Determine the [X, Y] coordinate at the center of the cell enclosing the given text.  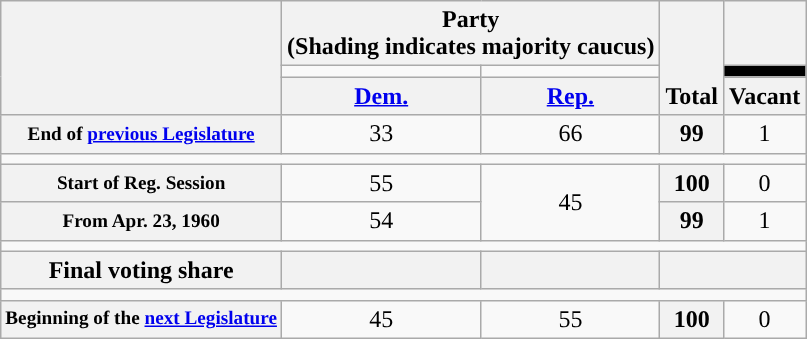
From Apr. 23, 1960 [142, 221]
Start of Reg. Session [142, 183]
66 [570, 134]
End of previous Legislature [142, 134]
Vacant [764, 96]
Final voting share [142, 270]
Party (Shading indicates majority caucus) [471, 34]
Beginning of the next Legislature [142, 319]
54 [382, 221]
33 [382, 134]
Dem. [382, 96]
Rep. [570, 96]
Total [692, 58]
